Return [x, y] of the center of cell containing provided text 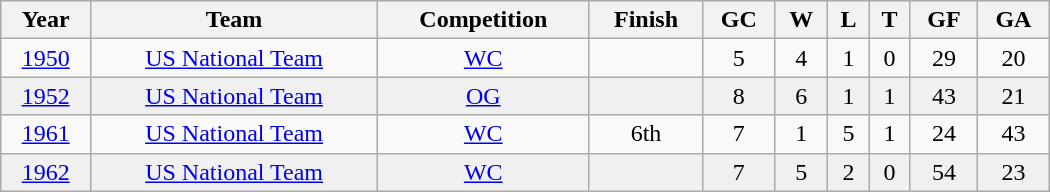
2 [848, 172]
Competition [484, 20]
1962 [46, 172]
W [802, 20]
1952 [46, 96]
6 [802, 96]
Team [234, 20]
1961 [46, 134]
OG [484, 96]
1950 [46, 58]
23 [1014, 172]
8 [739, 96]
L [848, 20]
54 [944, 172]
21 [1014, 96]
GA [1014, 20]
4 [802, 58]
GC [739, 20]
20 [1014, 58]
T [890, 20]
6th [646, 134]
24 [944, 134]
Finish [646, 20]
GF [944, 20]
29 [944, 58]
Year [46, 20]
